Detect which cell encompasses the target text, then output its (X, Y) center coordinate. 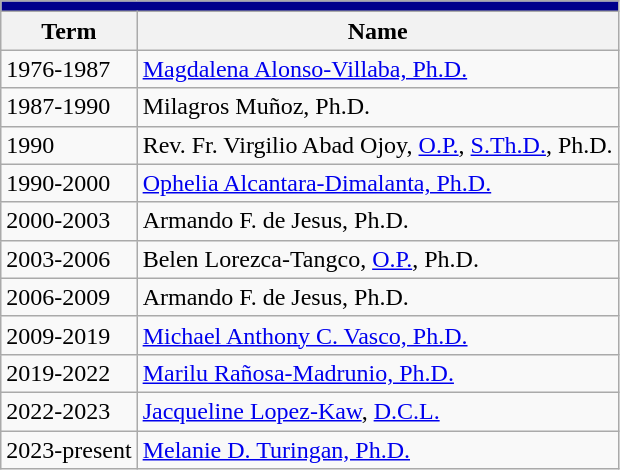
Jacqueline Lopez-Kaw, D.C.L. (378, 411)
2000-2003 (69, 221)
1990-2000 (69, 183)
Rev. Fr. Virgilio Abad Ojoy, O.P., S.Th.D., Ph.D. (378, 145)
Marilu Rañosa-Madrunio, Ph.D. (378, 373)
2023-present (69, 449)
Ophelia Alcantara-Dimalanta, Ph.D. (378, 183)
2009-2019 (69, 335)
Term (69, 31)
2006-2009 (69, 297)
Name (378, 31)
1990 (69, 145)
1987-1990 (69, 107)
Magdalena Alonso-Villaba, Ph.D. (378, 69)
Milagros Muñoz, Ph.D. (378, 107)
Melanie D. Turingan, Ph.D. (378, 449)
2022-2023 (69, 411)
Michael Anthony C. Vasco, Ph.D. (378, 335)
2019-2022 (69, 373)
1976-1987 (69, 69)
2003-2006 (69, 259)
Belen Lorezca-Tangco, O.P., Ph.D. (378, 259)
